Determine the [X, Y] coordinate at the center of the cell enclosing the given text.  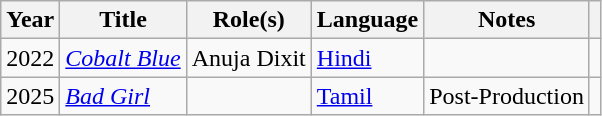
Language [367, 20]
Title [123, 20]
Year [30, 20]
Cobalt Blue [123, 58]
2022 [30, 58]
Bad Girl [123, 96]
Anuja Dixit [248, 58]
Hindi [367, 58]
Post-Production [507, 96]
2025 [30, 96]
Role(s) [248, 20]
Tamil [367, 96]
Notes [507, 20]
